Output the (x, y) coordinate of the center of the cell containing the given text.  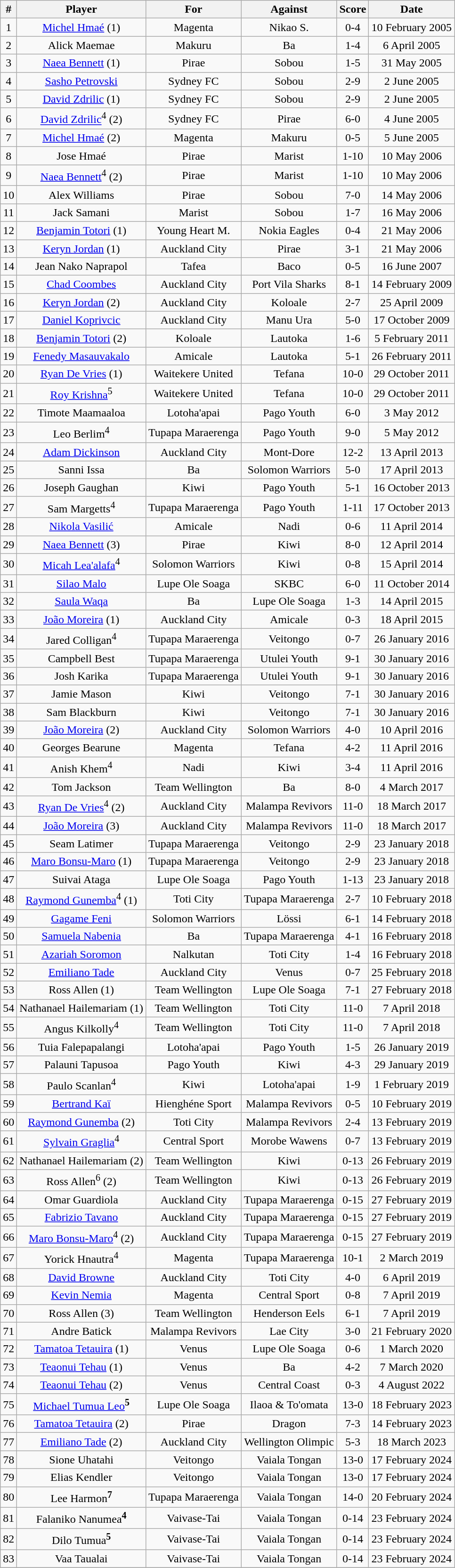
Emiliano Tade (81, 972)
Ross Allen (1) (81, 990)
14 May 2006 (412, 195)
81 (8, 1519)
11 April 2014 (412, 527)
Benjamin Totori (1) (81, 230)
11 (8, 212)
6 April 2019 (412, 1277)
Bertrand Kaï (81, 1104)
Michel Hmaé (2) (81, 138)
Yorick Hnautra4 (81, 1258)
Jared Colligan4 (81, 639)
19 (8, 356)
15 April 2014 (412, 564)
53 (8, 990)
9 (8, 175)
3-0 (353, 1331)
Jose Hmaé (81, 156)
Port Vila Sharks (289, 284)
Saula Waqa (81, 601)
78 (8, 1460)
Roy Krishna5 (81, 394)
Manu Ura (289, 320)
Suivai Ataga (81, 879)
18 February 2023 (412, 1405)
29 (8, 544)
68 (8, 1277)
79 (8, 1478)
7 (8, 138)
16 October 2013 (412, 487)
Vaa Taualai (81, 1559)
Henderson Eels (289, 1313)
Palauni Tapusoa (81, 1065)
Elias Kendler (81, 1478)
8-1 (353, 284)
5-3 (353, 1442)
Sam Blackburn (81, 712)
74 (8, 1385)
Ross Allen (3) (81, 1313)
Sylvain Graglia4 (81, 1141)
Lae City (289, 1331)
77 (8, 1442)
46 (8, 861)
Sam Margetts4 (81, 507)
Azariah Soromon (81, 954)
41 (8, 768)
57 (8, 1065)
Nokia Eagles (289, 230)
34 (8, 639)
33 (8, 619)
26 (8, 487)
Dragon (289, 1424)
50 (8, 936)
31 (8, 584)
Emiliano Tade (2) (81, 1442)
SKBC (289, 584)
67 (8, 1258)
15 (8, 284)
49 (8, 918)
42 (8, 787)
63 (8, 1180)
24 (8, 452)
Maro Bonsu-Maro4 (2) (81, 1237)
17 October 2013 (412, 507)
4-1 (353, 936)
17 (8, 320)
Fenedy Masauvakalo (81, 356)
1-3 (353, 601)
5 February 2011 (412, 338)
Tafea (193, 267)
1-7 (353, 212)
8 (8, 156)
47 (8, 879)
1 March 2020 (412, 1349)
45 (8, 844)
Lössi (289, 918)
# (8, 9)
10 (8, 195)
Ross Allen6 (2) (81, 1180)
3-4 (353, 768)
62 (8, 1161)
Teaonui Tehau (2) (81, 1385)
5 May 2012 (412, 432)
7 March 2020 (412, 1367)
10 April 2016 (412, 730)
39 (8, 730)
14 February 2009 (412, 284)
16 May 2006 (412, 212)
Benjamin Totori (2) (81, 338)
Hienghéne Sport (193, 1104)
1-6 (353, 338)
Falaniko Nanumea4 (81, 1519)
1 February 2019 (412, 1084)
4 March 2017 (412, 787)
10 February 2019 (412, 1104)
10-1 (353, 1258)
16 (8, 302)
3 May 2012 (412, 413)
80 (8, 1497)
Gagame Feni (81, 918)
35 (8, 658)
56 (8, 1047)
38 (8, 712)
Teaonui Tehau (1) (81, 1367)
Omar Guardiola (81, 1200)
72 (8, 1349)
7-3 (353, 1424)
Nikola Vasilić (81, 527)
60 (8, 1121)
Chad Coombes (81, 284)
37 (8, 694)
Wellington Olimpic (289, 1442)
21 February 2020 (412, 1331)
1 (8, 27)
Alick Maemae (81, 45)
Sasho Petrovski (81, 81)
Nalkutan (193, 954)
Kevin Nemia (81, 1295)
54 (8, 1008)
5 June 2005 (412, 138)
18 April 2015 (412, 619)
Adam Dickinson (81, 452)
Nikao S. (289, 27)
14 February 2018 (412, 918)
22 (8, 413)
31 May 2005 (412, 63)
55 (8, 1028)
9-0 (353, 432)
Samuela Nabenia (81, 936)
Fabrizio Tavano (81, 1218)
Andre Batick (81, 1331)
58 (8, 1084)
3-1 (353, 249)
Georges Bearune (81, 748)
64 (8, 1200)
1-11 (353, 507)
Silao Malo (81, 584)
1-13 (353, 879)
28 (8, 527)
20 February 2024 (412, 1497)
13 (8, 249)
73 (8, 1367)
11 October 2014 (412, 584)
Central Coast (289, 1385)
Anish Khem4 (81, 768)
29 January 2019 (412, 1065)
2 March 2019 (412, 1258)
27 (8, 507)
Raymond Gunemba4 (1) (81, 899)
25 February 2018 (412, 972)
25 April 2009 (412, 302)
Young Heart M. (193, 230)
Tom Jackson (81, 787)
18 (8, 338)
14 April 2015 (412, 601)
6 (8, 119)
Daniel Koprivcic (81, 320)
48 (8, 899)
Raymond Gunemba (2) (81, 1121)
18 March 2023 (412, 1442)
Jean Nako Naprapol (81, 267)
David Zdrilic (1) (81, 99)
Nathanael Hailemariam (2) (81, 1161)
Lee Harmon7 (81, 1497)
Campbell Best (81, 658)
14 (8, 267)
26 January 2016 (412, 639)
Micah Lea'alafa4 (81, 564)
For (193, 9)
10 February 2005 (412, 27)
Ryan De Vries4 (2) (81, 806)
Alex Williams (81, 195)
Ryan De Vries (1) (81, 374)
Mont-Dore (289, 452)
4 (8, 81)
43 (8, 806)
1-9 (353, 1084)
Josh Karika (81, 676)
14-0 (353, 1497)
David Browne (81, 1277)
Keryn Jordan (1) (81, 249)
20 (8, 374)
12-2 (353, 452)
83 (8, 1559)
Maro Bonsu-Maro (1) (81, 861)
Date (412, 9)
Jamie Mason (81, 694)
Seam Latimer (81, 844)
João Moreira (2) (81, 730)
João Moreira (3) (81, 826)
44 (8, 826)
30 (8, 564)
Paulo Scanlan4 (81, 1084)
Sanni Issa (81, 470)
14 February 2023 (412, 1424)
76 (8, 1424)
52 (8, 972)
Leo Berlim4 (81, 432)
26 January 2019 (412, 1047)
26 February 2011 (412, 356)
16 June 2007 (412, 267)
Michael Tumua Leo5 (81, 1405)
Against (289, 9)
27 February 2018 (412, 990)
70 (8, 1313)
12 April 2014 (412, 544)
3 (8, 63)
Ilaoa & To'omata (289, 1405)
Joseph Gaughan (81, 487)
2-4 (353, 1121)
5 (8, 99)
Naea Bennett (3) (81, 544)
51 (8, 954)
Sione Uhatahi (81, 1460)
32 (8, 601)
65 (8, 1218)
Nathanael Hailemariam (1) (81, 1008)
4-3 (353, 1065)
75 (8, 1405)
Morobe Wawens (289, 1141)
23 (8, 432)
Angus Kilkolly4 (81, 1028)
Tamatoa Tetauira (1) (81, 1349)
6 April 2005 (412, 45)
Naea Bennett (1) (81, 63)
Timote Maamaaloa (81, 413)
4 June 2005 (412, 119)
61 (8, 1141)
69 (8, 1295)
59 (8, 1104)
Michel Hmaé (1) (81, 27)
Jack Samani (81, 212)
82 (8, 1539)
Score (353, 9)
25 (8, 470)
4 August 2022 (412, 1385)
Baco (289, 267)
36 (8, 676)
40 (8, 748)
17 April 2013 (412, 470)
13 April 2013 (412, 452)
71 (8, 1331)
Dilo Tumua5 (81, 1539)
7-0 (353, 195)
66 (8, 1237)
Tamatoa Tetauira (2) (81, 1424)
Naea Bennett4 (2) (81, 175)
2 (8, 45)
David Zdrilic4 (2) (81, 119)
12 (8, 230)
17 October 2009 (412, 320)
Player (81, 9)
21 (8, 394)
Keryn Jordan (2) (81, 302)
João Moreira (1) (81, 619)
Tuia Falepapalangi (81, 1047)
10 February 2018 (412, 899)
